Scan for the cell matching the given text and deliver its [X, Y] coordinate at center. 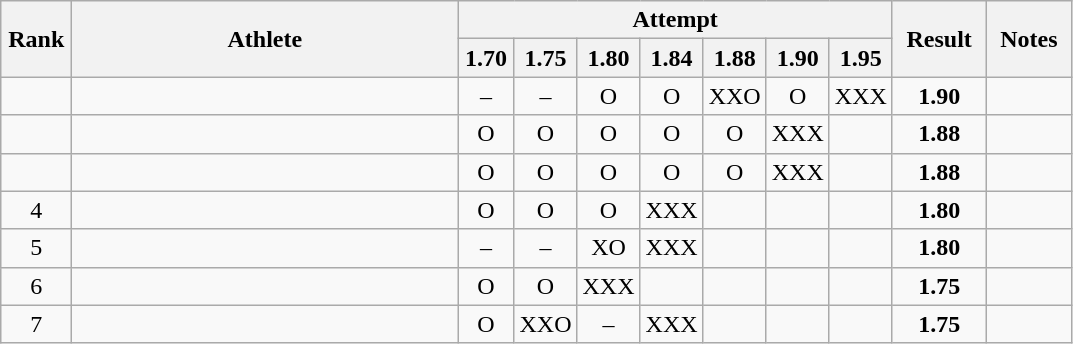
7 [36, 324]
XO [608, 248]
Attempt [675, 20]
1.70 [486, 58]
Athlete [265, 39]
4 [36, 210]
6 [36, 286]
Result [939, 39]
Notes [1029, 39]
1.95 [860, 58]
5 [36, 248]
1.84 [672, 58]
Rank [36, 39]
